Return (X, Y) of the center of cell containing provided text 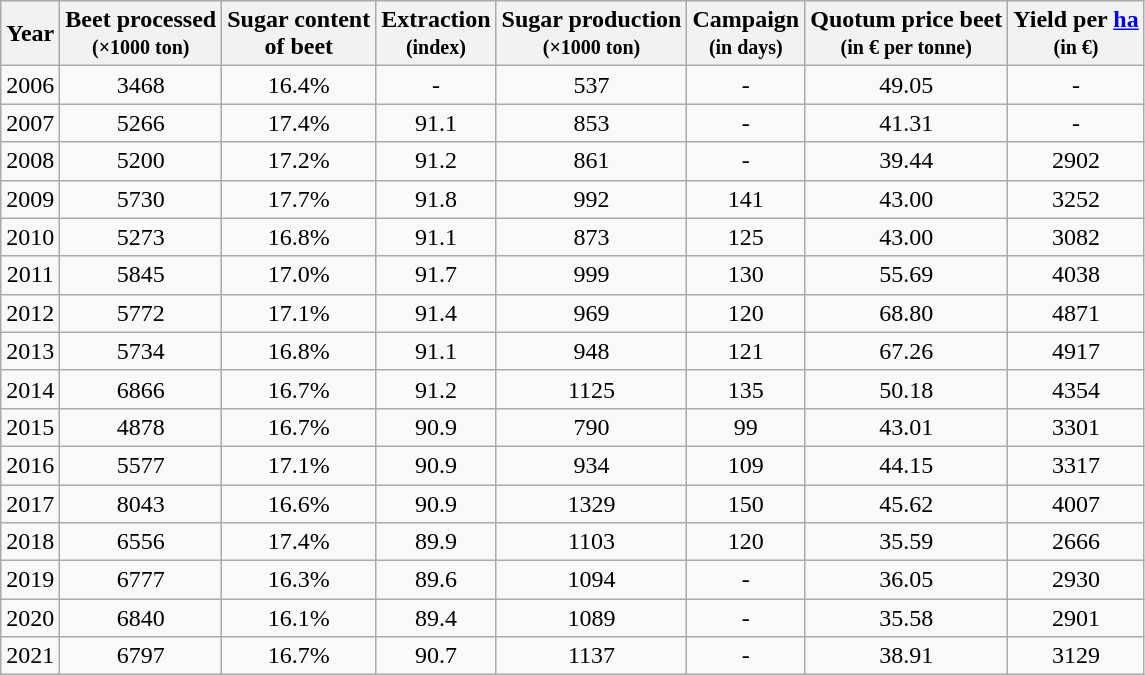
50.18 (906, 389)
3468 (141, 85)
Yield per ha (in €) (1076, 34)
2007 (30, 123)
5266 (141, 123)
537 (592, 85)
35.58 (906, 618)
55.69 (906, 275)
5845 (141, 275)
91.4 (436, 313)
992 (592, 199)
2021 (30, 656)
89.4 (436, 618)
17.0% (299, 275)
17.7% (299, 199)
1137 (592, 656)
Sugar contentof beet (299, 34)
3301 (1076, 427)
91.8 (436, 199)
44.15 (906, 465)
2930 (1076, 580)
41.31 (906, 123)
2666 (1076, 542)
2012 (30, 313)
Extraction(index) (436, 34)
2015 (30, 427)
49.05 (906, 85)
2008 (30, 161)
1089 (592, 618)
2011 (30, 275)
Year (30, 34)
3317 (1076, 465)
91.7 (436, 275)
4917 (1076, 351)
2020 (30, 618)
2901 (1076, 618)
150 (746, 503)
5772 (141, 313)
5734 (141, 351)
6866 (141, 389)
861 (592, 161)
5200 (141, 161)
16.6% (299, 503)
2010 (30, 237)
2006 (30, 85)
43.01 (906, 427)
45.62 (906, 503)
141 (746, 199)
38.91 (906, 656)
948 (592, 351)
6777 (141, 580)
873 (592, 237)
2016 (30, 465)
35.59 (906, 542)
969 (592, 313)
16.4% (299, 85)
89.6 (436, 580)
1125 (592, 389)
6556 (141, 542)
5730 (141, 199)
8043 (141, 503)
1329 (592, 503)
121 (746, 351)
68.80 (906, 313)
2013 (30, 351)
99 (746, 427)
36.05 (906, 580)
790 (592, 427)
90.7 (436, 656)
1103 (592, 542)
4007 (1076, 503)
2009 (30, 199)
1094 (592, 580)
135 (746, 389)
39.44 (906, 161)
3082 (1076, 237)
125 (746, 237)
17.2% (299, 161)
67.26 (906, 351)
2019 (30, 580)
5273 (141, 237)
16.1% (299, 618)
2018 (30, 542)
Sugar production (×1000 ton) (592, 34)
4878 (141, 427)
Campaign (in days) (746, 34)
6797 (141, 656)
3252 (1076, 199)
2902 (1076, 161)
109 (746, 465)
16.3% (299, 580)
2017 (30, 503)
4871 (1076, 313)
3129 (1076, 656)
6840 (141, 618)
934 (592, 465)
Beet processed(×1000 ton) (141, 34)
999 (592, 275)
89.9 (436, 542)
853 (592, 123)
Quotum price beet (in € per tonne) (906, 34)
5577 (141, 465)
2014 (30, 389)
4354 (1076, 389)
4038 (1076, 275)
130 (746, 275)
